Capture the cell that displays the provided text and extract its (x, y) central coordinate. 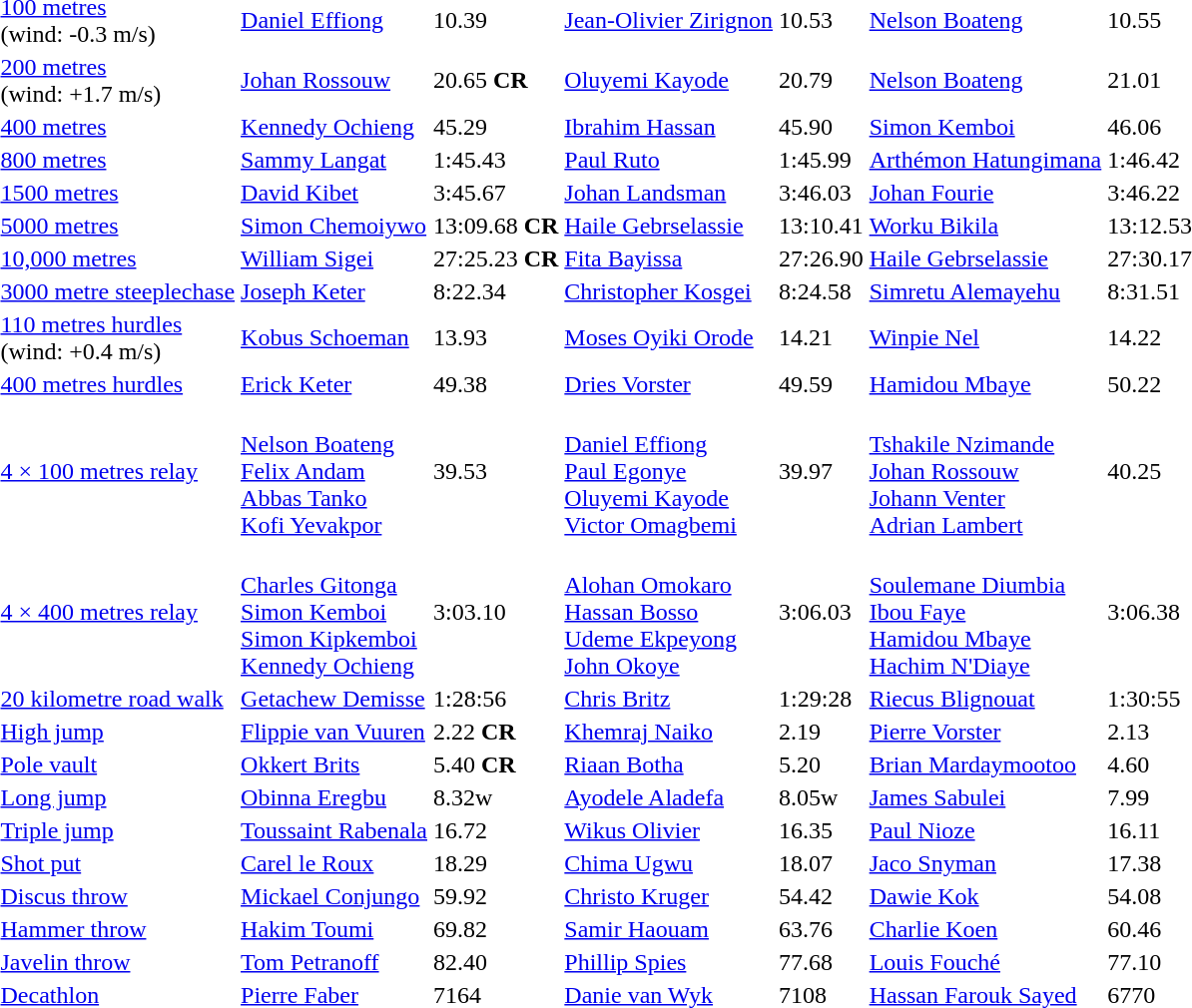
James Sabulei (985, 797)
Charles GitongaSimon KemboiSimon KipkemboiKennedy Ochieng (334, 612)
Charlie Koen (985, 929)
Nelson Boateng (985, 80)
Paul Ruto (669, 160)
8:24.58 (821, 291)
Nelson BoatengFelix AndamAbbas TankoKofi Yevakpor (334, 471)
Flippie van Vuuren (334, 732)
27:25.23 CR (495, 258)
16.35 (821, 830)
Winpie Nel (985, 337)
Okkert Brits (334, 764)
49.38 (495, 384)
Daniel EffiongPaul EgonyeOluyemi KayodeVictor Omagbemi (669, 471)
3:45.67 (495, 193)
20.79 (821, 80)
Christo Kruger (669, 896)
Johan Landsman (669, 193)
14.21 (821, 337)
Tom Petranoff (334, 962)
2.22 CR (495, 732)
1:28:56 (495, 699)
Carel le Roux (334, 863)
39.97 (821, 471)
Arthémon Hatungimana (985, 160)
Riaan Botha (669, 764)
Ibrahim Hassan (669, 127)
13:10.41 (821, 226)
3:03.10 (495, 612)
William Sigei (334, 258)
Obinna Eregbu (334, 797)
Fita Bayissa (669, 258)
1:45.43 (495, 160)
Toussaint Rabenala (334, 830)
54.42 (821, 896)
Paul Nioze (985, 830)
2.19 (821, 732)
16.72 (495, 830)
8.32w (495, 797)
Moses Oyiki Orode (669, 337)
Hamidou Mbaye (985, 384)
77.68 (821, 962)
Wikus Olivier (669, 830)
Simon Chemoiywo (334, 226)
18.07 (821, 863)
Kobus Schoeman (334, 337)
Louis Fouché (985, 962)
Alohan OmokaroHassan BossoUdeme EkpeyongJohn Okoye (669, 612)
13:09.68 CR (495, 226)
3:06.03 (821, 612)
Riecus Blignouat (985, 699)
Pierre Vorster (985, 732)
Johan Fourie (985, 193)
Dries Vorster (669, 384)
Joseph Keter (334, 291)
Khemraj Naiko (669, 732)
8:22.34 (495, 291)
Chris Britz (669, 699)
5.40 CR (495, 764)
18.29 (495, 863)
Hakim Toumi (334, 929)
Jaco Snyman (985, 863)
David Kibet (334, 193)
45.90 (821, 127)
8.05w (821, 797)
27:26.90 (821, 258)
63.76 (821, 929)
1:29:28 (821, 699)
Erick Keter (334, 384)
1:45.99 (821, 160)
Brian Mardaymootoo (985, 764)
Getachew Demisse (334, 699)
Oluyemi Kayode (669, 80)
Sammy Langat (334, 160)
Phillip Spies (669, 962)
45.29 (495, 127)
13.93 (495, 337)
20.65 CR (495, 80)
Simretu Alemayehu (985, 291)
82.40 (495, 962)
Ayodele Aladefa (669, 797)
Samir Haouam (669, 929)
Johan Rossouw (334, 80)
5.20 (821, 764)
Tshakile NzimandeJohan RossouwJohann VenterAdrian Lambert (985, 471)
69.82 (495, 929)
39.53 (495, 471)
Mickael Conjungo (334, 896)
Worku Bikila (985, 226)
59.92 (495, 896)
Christopher Kosgei (669, 291)
49.59 (821, 384)
Chima Ugwu (669, 863)
3:46.03 (821, 193)
Soulemane DiumbiaIbou FayeHamidou MbayeHachim N'Diaye (985, 612)
Dawie Kok (985, 896)
Simon Kemboi (985, 127)
Kennedy Ochieng (334, 127)
